Locate the cell with the specified text and output its [X, Y] center coordinate. 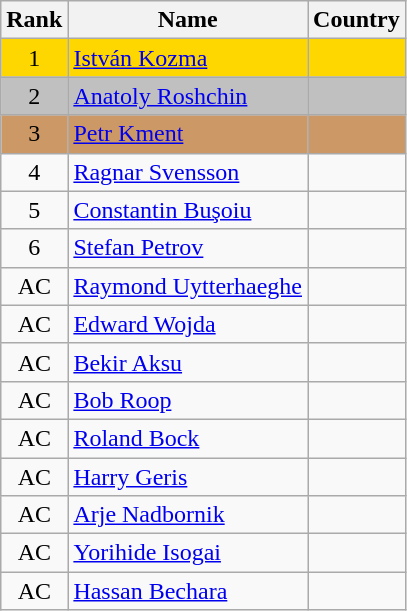
Yorihide Isogai [188, 553]
Raymond Uytterhaeghe [188, 286]
Harry Geris [188, 477]
2 [34, 96]
5 [34, 210]
Hassan Bechara [188, 591]
Anatoly Roshchin [188, 96]
1 [34, 58]
Edward Wojda [188, 324]
Bekir Aksu [188, 362]
Petr Kment [188, 134]
3 [34, 134]
Constantin Buşoiu [188, 210]
Ragnar Svensson [188, 172]
Arje Nadbornik [188, 515]
4 [34, 172]
István Kozma [188, 58]
Stefan Petrov [188, 248]
6 [34, 248]
Country [357, 20]
Name [188, 20]
Rank [34, 20]
Roland Bock [188, 438]
Bob Roop [188, 400]
